Determine the [x, y] coordinate at the center of the cell enclosing the given text.  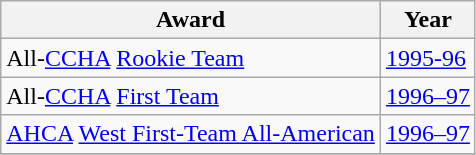
All-CCHA Rookie Team [191, 58]
1995-96 [428, 58]
AHCA West First-Team All-American [191, 134]
Award [191, 20]
All-CCHA First Team [191, 96]
Year [428, 20]
